Find where the given text appears and provide that cell's center as (X, Y) coordinate. 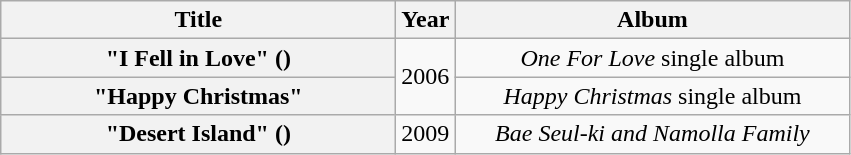
Happy Christmas single album (652, 96)
2009 (426, 134)
"Happy Christmas" (198, 96)
One For Love single album (652, 58)
Year (426, 20)
"Desert Island" () (198, 134)
2006 (426, 77)
Bae Seul-ki and Namolla Family (652, 134)
Album (652, 20)
Title (198, 20)
"I Fell in Love" () (198, 58)
